Find where the given text appears and provide that cell's center as (x, y) coordinate. 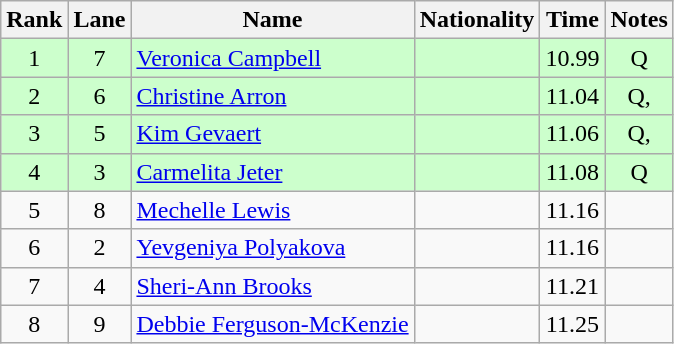
11.04 (572, 96)
Christine Arron (272, 96)
Nationality (477, 20)
9 (100, 324)
Yevgeniya Polyakova (272, 248)
Name (272, 20)
Sheri-Ann Brooks (272, 286)
1 (34, 58)
11.08 (572, 172)
Mechelle Lewis (272, 210)
Kim Gevaert (272, 134)
11.06 (572, 134)
11.21 (572, 286)
Veronica Campbell (272, 58)
10.99 (572, 58)
Debbie Ferguson-McKenzie (272, 324)
Notes (639, 20)
Time (572, 20)
Lane (100, 20)
Carmelita Jeter (272, 172)
11.25 (572, 324)
Rank (34, 20)
